Capture the cell that displays the provided text and extract its (x, y) central coordinate. 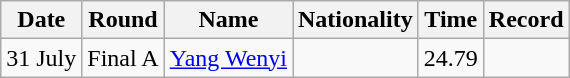
Time (450, 20)
Nationality (355, 20)
Name (228, 20)
Round (123, 20)
31 July (42, 58)
Final A (123, 58)
Date (42, 20)
Record (526, 20)
Yang Wenyi (228, 58)
24.79 (450, 58)
